Pinpoint the cell where the given text exists, returning its (x, y) midpoint coordinate. 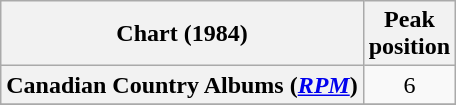
Peak position (409, 34)
6 (409, 85)
Canadian Country Albums (RPM) (182, 85)
Chart (1984) (182, 34)
